Find where the given text appears and provide that cell's center as (x, y) coordinate. 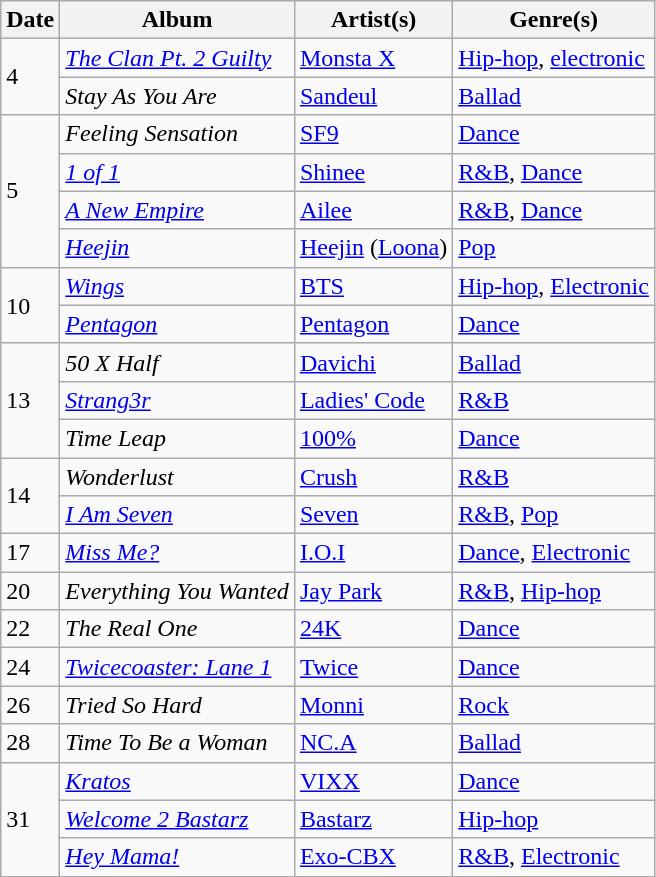
5 (30, 191)
14 (30, 496)
The Clan Pt. 2 Guilty (178, 58)
Exo-CBX (373, 857)
Pop (554, 248)
13 (30, 400)
Jay Park (373, 591)
26 (30, 705)
Ladies' Code (373, 400)
I Am Seven (178, 515)
50 X Half (178, 362)
Hip-hop (554, 819)
Sandeul (373, 96)
Rock (554, 705)
Stay As You Are (178, 96)
Heejin (178, 248)
Seven (373, 515)
Time Leap (178, 438)
R&B, Pop (554, 515)
VIXX (373, 781)
Tried So Hard (178, 705)
Genre(s) (554, 20)
SF9 (373, 134)
Twicecoaster: Lane 1 (178, 667)
Dance, Electronic (554, 553)
Ailee (373, 210)
Artist(s) (373, 20)
Hey Mama! (178, 857)
Davichi (373, 362)
Hip-hop, electronic (554, 58)
Feeling Sensation (178, 134)
Time To Be a Woman (178, 743)
R&B, Electronic (554, 857)
Strang3r (178, 400)
Heejin (Loona) (373, 248)
Bastarz (373, 819)
R&B, Hip-hop (554, 591)
Wonderlust (178, 477)
Monni (373, 705)
Crush (373, 477)
1 of 1 (178, 172)
Welcome 2 Bastarz (178, 819)
100% (373, 438)
20 (30, 591)
Shinee (373, 172)
Monsta X (373, 58)
I.O.I (373, 553)
The Real One (178, 629)
Kratos (178, 781)
24 (30, 667)
Date (30, 20)
22 (30, 629)
17 (30, 553)
Hip-hop, Electronic (554, 286)
Wings (178, 286)
31 (30, 819)
Everything You Wanted (178, 591)
Twice (373, 667)
24K (373, 629)
BTS (373, 286)
Album (178, 20)
Miss Me? (178, 553)
4 (30, 77)
28 (30, 743)
NC.A (373, 743)
10 (30, 305)
A New Empire (178, 210)
